For the text-containing cell, return its midpoint in (x, y) coordinate format. 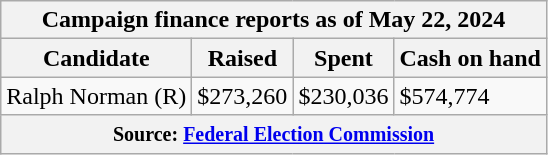
Ralph Norman (R) (96, 96)
$273,260 (242, 96)
$230,036 (344, 96)
$574,774 (470, 96)
Candidate (96, 58)
Source: Federal Election Commission (274, 134)
Spent (344, 58)
Raised (242, 58)
Cash on hand (470, 58)
Campaign finance reports as of May 22, 2024 (274, 20)
